Detect which cell encompasses the target text, then output its [x, y] center coordinate. 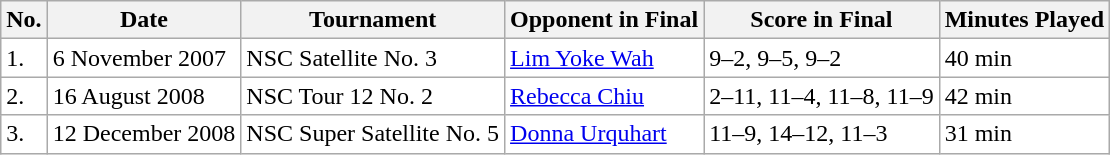
40 min [1024, 58]
11–9, 14–12, 11–3 [822, 134]
3. [24, 134]
12 December 2008 [144, 134]
Donna Urquhart [604, 134]
Score in Final [822, 20]
Tournament [373, 20]
31 min [1024, 134]
6 November 2007 [144, 58]
16 August 2008 [144, 96]
Minutes Played [1024, 20]
No. [24, 20]
9–2, 9–5, 9–2 [822, 58]
NSC Satellite No. 3 [373, 58]
2–11, 11–4, 11–8, 11–9 [822, 96]
1. [24, 58]
Lim Yoke Wah [604, 58]
NSC Tour 12 No. 2 [373, 96]
Date [144, 20]
2. [24, 96]
Rebecca Chiu [604, 96]
42 min [1024, 96]
Opponent in Final [604, 20]
NSC Super Satellite No. 5 [373, 134]
